Scan for the cell matching the given text and deliver its (x, y) coordinate at center. 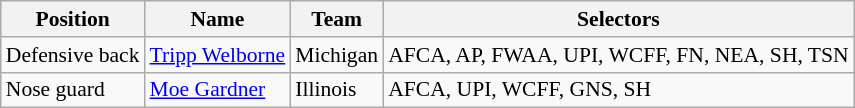
Team (336, 19)
Nose guard (73, 90)
Defensive back (73, 55)
Moe Gardner (218, 90)
AFCA, AP, FWAA, UPI, WCFF, FN, NEA, SH, TSN (618, 55)
Michigan (336, 55)
Tripp Welborne (218, 55)
Position (73, 19)
Illinois (336, 90)
Selectors (618, 19)
Name (218, 19)
AFCA, UPI, WCFF, GNS, SH (618, 90)
